Output the (x, y) coordinate of the center of the cell containing the given text.  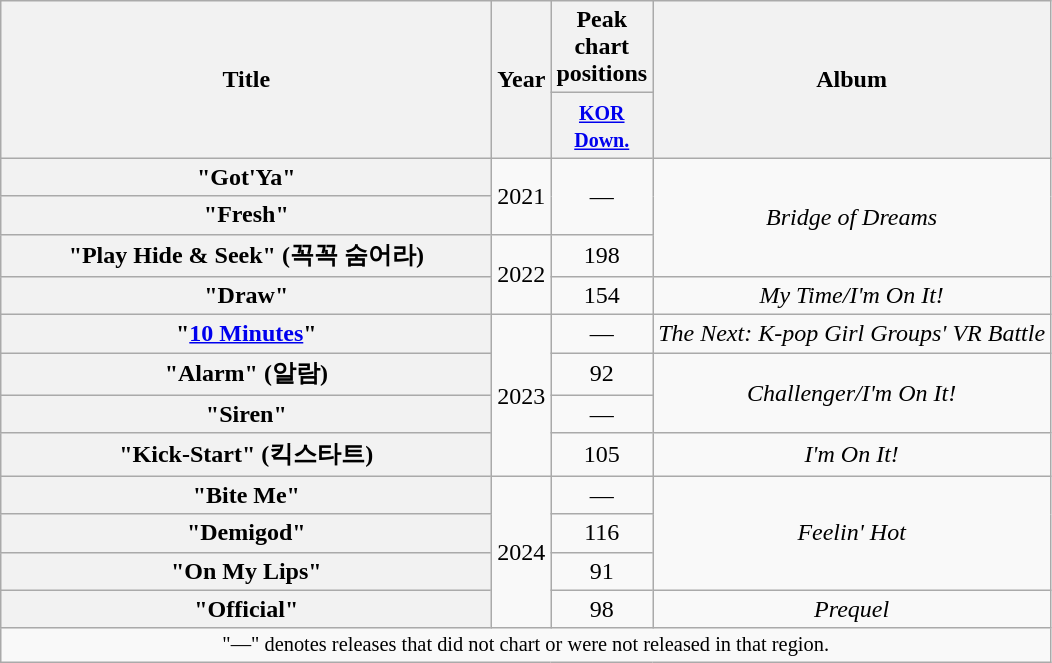
Peak chart positions (602, 47)
"Siren" (246, 414)
"Demigod" (246, 533)
"Alarm" (알람) (246, 374)
"10 Minutes" (246, 334)
My Time/I'm On It! (852, 296)
"Official" (246, 609)
"On My Lips" (246, 571)
Album (852, 80)
"Fresh" (246, 215)
116 (602, 533)
KORDown. (602, 126)
98 (602, 609)
Bridge of Dreams (852, 218)
Feelin' Hot (852, 533)
"Got'Ya" (246, 177)
Prequel (852, 609)
"Play Hide & Seek" (꼭꼭 숨어라) (246, 256)
I'm On It! (852, 454)
2021 (522, 196)
"Draw" (246, 296)
198 (602, 256)
Challenger/I'm On It! (852, 394)
2023 (522, 396)
Title (246, 80)
91 (602, 571)
"—" denotes releases that did not chart or were not released in that region. (526, 645)
The Next: K-pop Girl Groups' VR Battle (852, 334)
92 (602, 374)
"Kick-Start" (킥스타트) (246, 454)
"Bite Me" (246, 495)
105 (602, 454)
2022 (522, 274)
Year (522, 80)
2024 (522, 552)
154 (602, 296)
